Identify which cell holds the provided text, then report its (x, y) central coordinate. 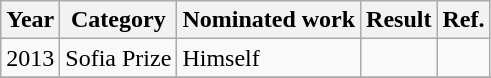
Result (399, 20)
Category (118, 20)
Nominated work (269, 20)
2013 (30, 58)
Ref. (464, 20)
Himself (269, 58)
Sofia Prize (118, 58)
Year (30, 20)
